Scan for the cell matching the given text and deliver its (x, y) coordinate at center. 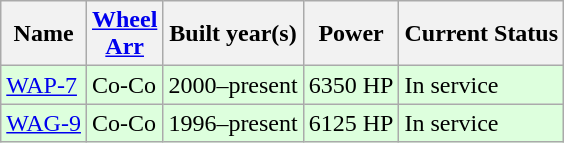
6350 HP (351, 85)
WAP-7 (44, 85)
Power (351, 34)
Current Status (482, 34)
6125 HP (351, 123)
WheelArr (124, 34)
1996–present (233, 123)
2000–present (233, 85)
Built year(s) (233, 34)
WAG-9 (44, 123)
Name (44, 34)
